Provide the (x, y) coordinate of the cell's center where the given text is located.  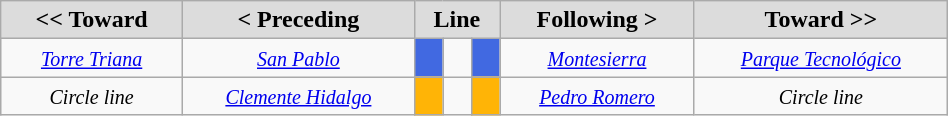
Following > (598, 20)
Toward >> (820, 20)
Parque Tecnológico (820, 58)
Line (456, 20)
Pedro Romero (598, 96)
< Preceding (298, 20)
Torre Triana (92, 58)
Clemente Hidalgo (298, 96)
Montesierra (598, 58)
<< Toward (92, 20)
San Pablo (298, 58)
